Output the (X, Y) coordinate of the center of the cell containing the given text.  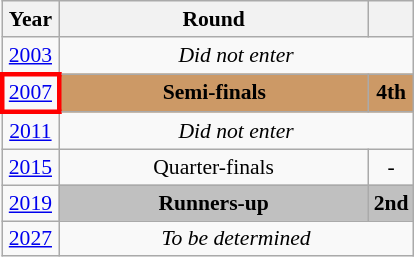
2nd (392, 203)
4th (392, 94)
Runners-up (214, 203)
2015 (30, 168)
Year (30, 19)
2007 (30, 94)
Semi-finals (214, 94)
To be determined (236, 239)
2011 (30, 132)
Quarter-finals (214, 168)
- (392, 168)
2027 (30, 239)
2003 (30, 56)
Round (214, 19)
2019 (30, 203)
